Return the [X, Y] coordinate for the center point of the cell that contains the specified text.  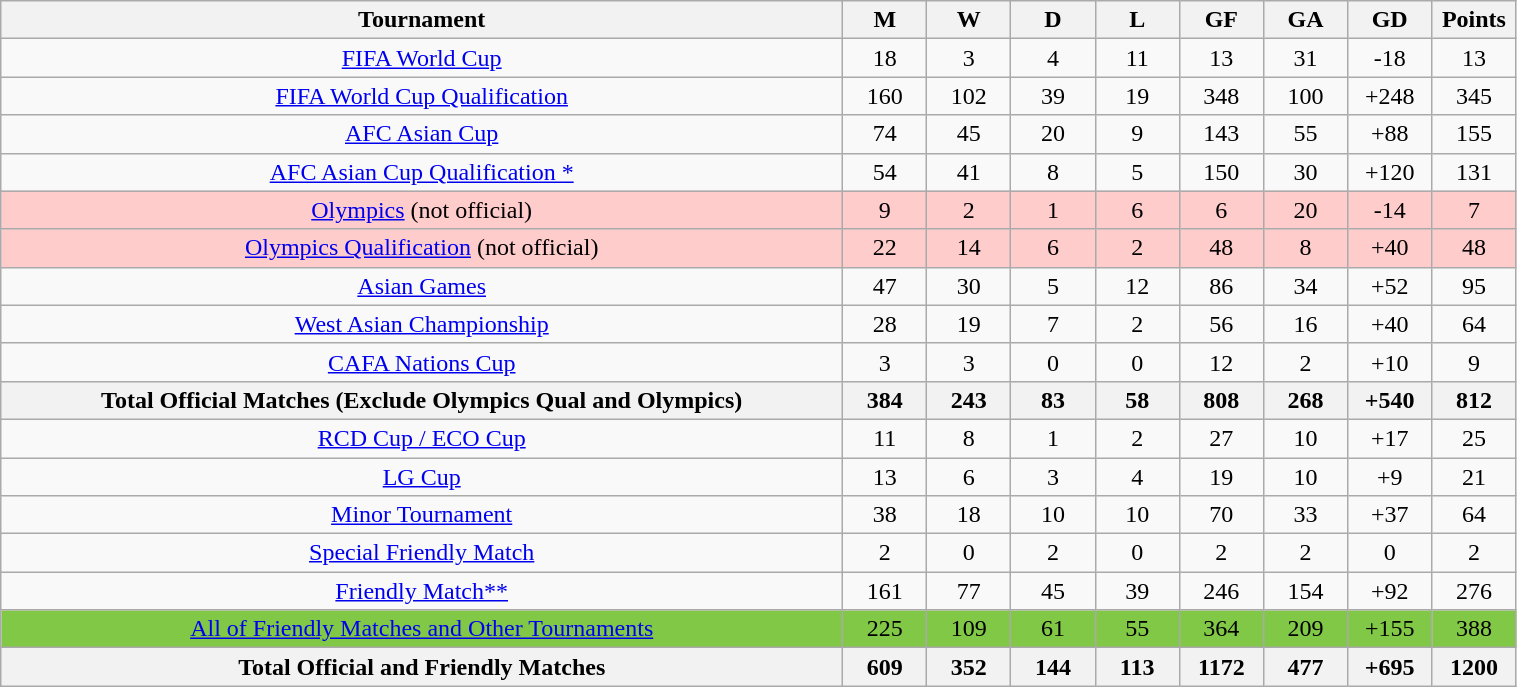
All of Friendly Matches and Other Tournaments [422, 629]
70 [1221, 515]
144 [1053, 667]
Total Official Matches (Exclude Olympics Qual and Olympics) [422, 400]
345 [1474, 96]
41 [969, 172]
21 [1474, 477]
GF [1221, 20]
38 [885, 515]
Total Official and Friendly Matches [422, 667]
812 [1474, 400]
+155 [1390, 629]
Tournament [422, 20]
+540 [1390, 400]
77 [969, 591]
102 [969, 96]
GD [1390, 20]
28 [885, 324]
+88 [1390, 134]
808 [1221, 400]
109 [969, 629]
Minor Tournament [422, 515]
+92 [1390, 591]
W [969, 20]
L [1137, 20]
-18 [1390, 58]
86 [1221, 286]
113 [1137, 667]
Asian Games [422, 286]
33 [1305, 515]
364 [1221, 629]
348 [1221, 96]
1172 [1221, 667]
+695 [1390, 667]
154 [1305, 591]
+52 [1390, 286]
150 [1221, 172]
276 [1474, 591]
+9 [1390, 477]
58 [1137, 400]
160 [885, 96]
61 [1053, 629]
+37 [1390, 515]
22 [885, 248]
74 [885, 134]
16 [1305, 324]
West Asian Championship [422, 324]
RCD Cup / ECO Cup [422, 438]
268 [1305, 400]
27 [1221, 438]
Points [1474, 20]
155 [1474, 134]
AFC Asian Cup [422, 134]
25 [1474, 438]
243 [969, 400]
Olympics (not official) [422, 210]
D [1053, 20]
LG Cup [422, 477]
+10 [1390, 362]
209 [1305, 629]
M [885, 20]
AFC Asian Cup Qualification * [422, 172]
31 [1305, 58]
14 [969, 248]
225 [885, 629]
100 [1305, 96]
83 [1053, 400]
FIFA World Cup Qualification [422, 96]
131 [1474, 172]
+120 [1390, 172]
609 [885, 667]
+248 [1390, 96]
1200 [1474, 667]
477 [1305, 667]
-14 [1390, 210]
388 [1474, 629]
GA [1305, 20]
+17 [1390, 438]
Special Friendly Match [422, 553]
143 [1221, 134]
246 [1221, 591]
384 [885, 400]
352 [969, 667]
54 [885, 172]
34 [1305, 286]
CAFA Nations Cup [422, 362]
56 [1221, 324]
Olympics Qualification (not official) [422, 248]
47 [885, 286]
95 [1474, 286]
FIFA World Cup [422, 58]
Friendly Match** [422, 591]
161 [885, 591]
